Extract the (X, Y) coordinate from the center of the cell holding the provided text.  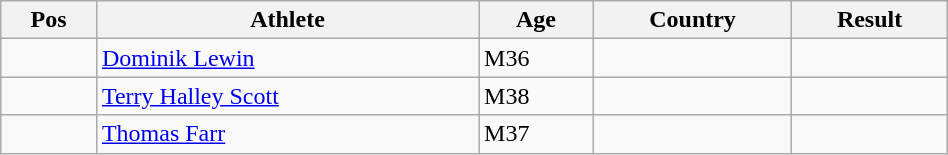
Thomas Farr (287, 134)
Age (536, 20)
Result (870, 20)
Terry Halley Scott (287, 96)
M36 (536, 58)
Country (692, 20)
M37 (536, 134)
Dominik Lewin (287, 58)
Pos (49, 20)
Athlete (287, 20)
M38 (536, 96)
